Extract the (x, y) coordinate from the center of the cell holding the provided text.  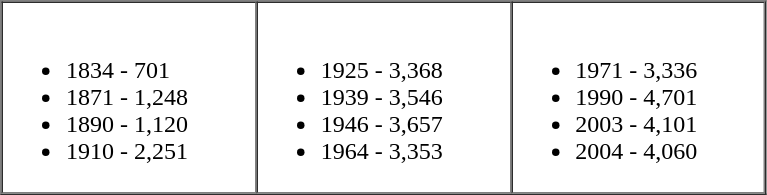
1971 - 3,3361990 - 4,7012003 - 4,1012004 - 4,060 (638, 98)
1834 - 7011871 - 1,2481890 - 1,1201910 - 2,251 (130, 98)
1925 - 3,3681939 - 3,5461946 - 3,6571964 - 3,353 (384, 98)
